Locate the cell with the specified text and output its (X, Y) center coordinate. 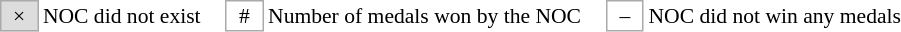
× (19, 16)
NOC did not exist (132, 16)
# (244, 16)
Number of medals won by the NOC (435, 16)
– (625, 16)
